Capture the cell that displays the provided text and extract its [X, Y] central coordinate. 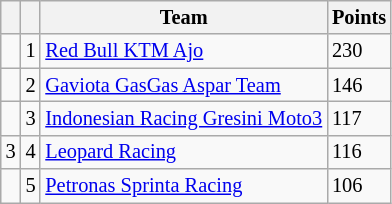
117 [359, 118]
230 [359, 51]
Points [359, 17]
146 [359, 85]
Red Bull KTM Ajo [184, 51]
116 [359, 152]
5 [31, 186]
Indonesian Racing Gresini Moto3 [184, 118]
2 [31, 85]
1 [31, 51]
Petronas Sprinta Racing [184, 186]
Leopard Racing [184, 152]
Gaviota GasGas Aspar Team [184, 85]
4 [31, 152]
Team [184, 17]
106 [359, 186]
